Search for the cell housing the specified text and yield its [X, Y] center coordinate. 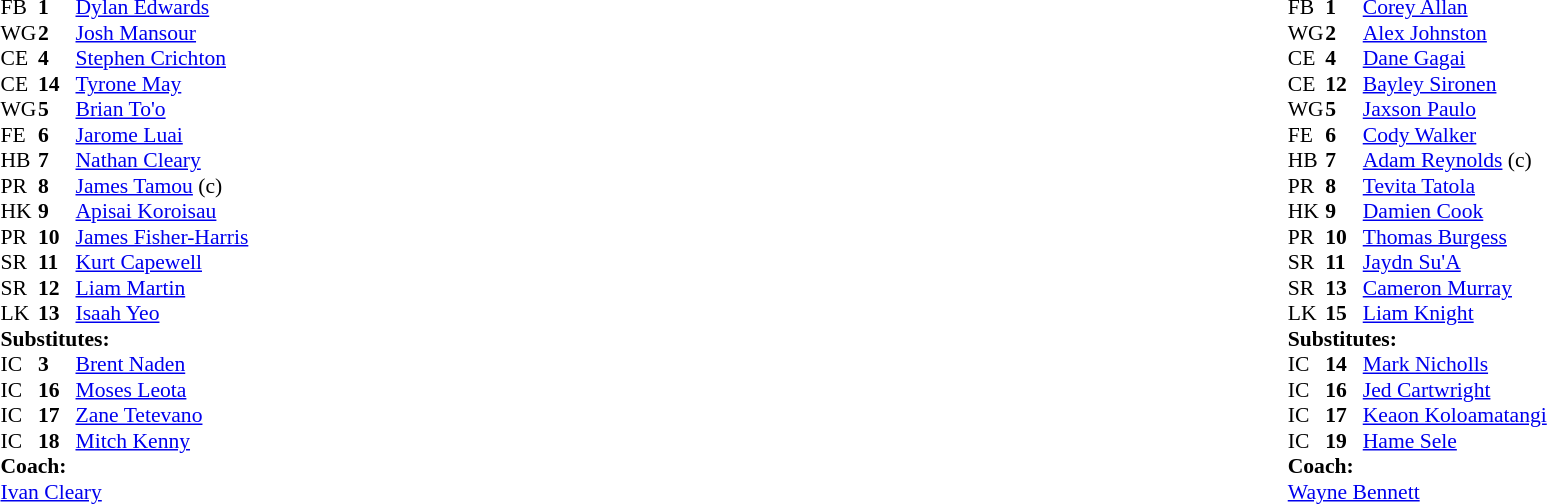
Dane Gagai [1455, 59]
Thomas Burgess [1455, 237]
19 [1344, 441]
James Tamou (c) [162, 186]
Brent Naden [162, 365]
Hame Sele [1455, 441]
Bayley Sironen [1455, 84]
18 [57, 441]
Jaydn Su'A [1455, 263]
Stephen Crichton [162, 59]
Tevita Tatola [1455, 186]
Liam Martin [162, 288]
Alex Johnston [1455, 33]
Cameron Murray [1455, 288]
Cody Walker [1455, 135]
Isaah Yeo [162, 313]
Nathan Cleary [162, 161]
Josh Mansour [162, 33]
Jaxson Paulo [1455, 109]
Moses Leota [162, 390]
Zane Tetevano [162, 415]
3 [57, 365]
Tyrone May [162, 84]
Liam Knight [1455, 313]
Jarome Luai [162, 135]
Mark Nicholls [1455, 365]
Keaon Koloamatangi [1455, 415]
James Fisher-Harris [162, 237]
Mitch Kenny [162, 441]
Kurt Capewell [162, 263]
Apisai Koroisau [162, 211]
Adam Reynolds (c) [1455, 161]
15 [1344, 313]
Jed Cartwright [1455, 390]
Brian To'o [162, 109]
Damien Cook [1455, 211]
